Output the (X, Y) coordinate of the center of the cell containing the given text.  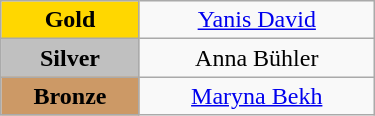
Yanis David (256, 20)
Maryna Bekh (256, 96)
Bronze (70, 96)
Gold (70, 20)
Anna Bühler (256, 58)
Silver (70, 58)
